Determine the (x, y) coordinate at the center of the cell enclosing the given text.  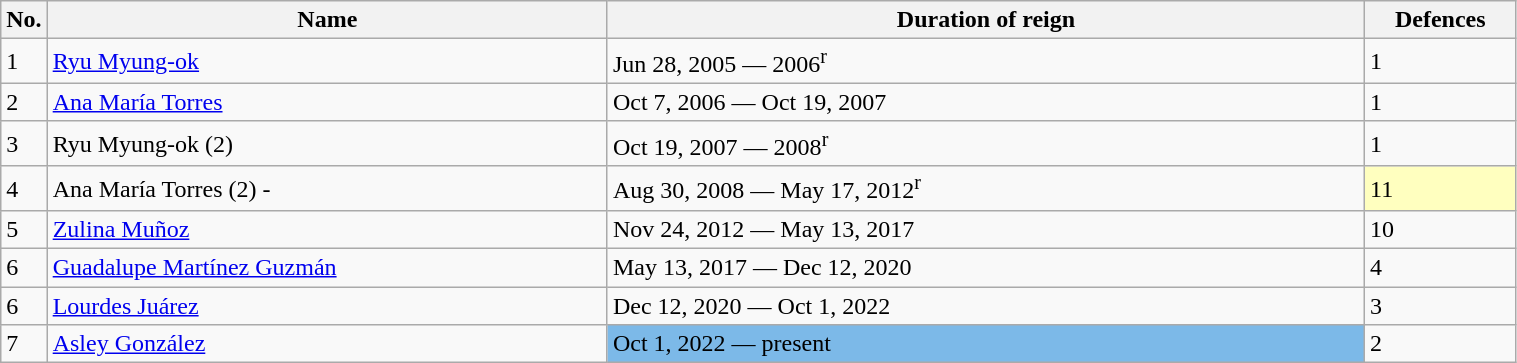
Dec 12, 2020 — Oct 1, 2022 (986, 306)
Name (327, 20)
Asley González (327, 344)
Oct 1, 2022 — present (986, 344)
5 (24, 230)
Aug 30, 2008 — May 17, 2012r (986, 188)
Duration of reign (986, 20)
Oct 7, 2006 — Oct 19, 2007 (986, 102)
Defences (1441, 20)
Ana María Torres (327, 102)
7 (24, 344)
Nov 24, 2012 — May 13, 2017 (986, 230)
Ryu Myung-ok (2) (327, 144)
Zulina Muñoz (327, 230)
Guadalupe Martínez Guzmán (327, 268)
Jun 28, 2005 — 2006r (986, 62)
No. (24, 20)
11 (1441, 188)
Oct 19, 2007 — 2008r (986, 144)
10 (1441, 230)
Ana María Torres (2) - (327, 188)
Ryu Myung-ok (327, 62)
May 13, 2017 — Dec 12, 2020 (986, 268)
Lourdes Juárez (327, 306)
